Return [x, y] of the center of cell containing provided text 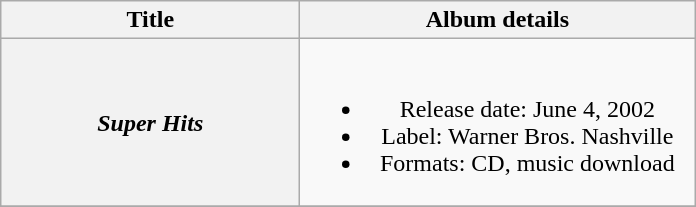
Release date: June 4, 2002Label: Warner Bros. NashvilleFormats: CD, music download [498, 122]
Super Hits [150, 122]
Title [150, 20]
Album details [498, 20]
